Provide the [X, Y] coordinate of the cell's center where the given text is located.  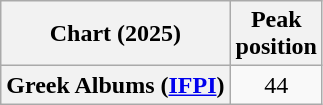
Peakposition [276, 34]
Greek Albums (IFPI) [116, 85]
Chart (2025) [116, 34]
44 [276, 85]
